Find where the given text appears and provide that cell's center as [X, Y] coordinate. 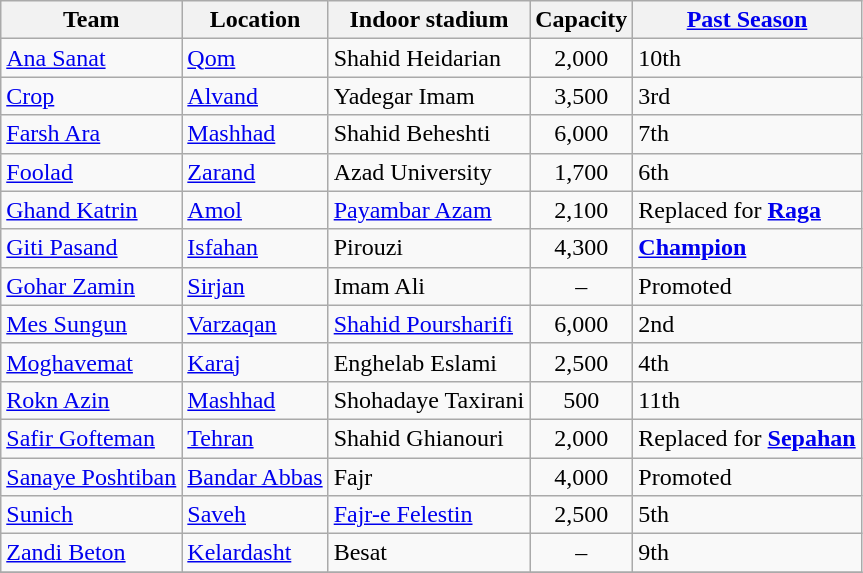
5th [747, 515]
500 [582, 400]
Fajr-e Felestin [429, 515]
Saveh [255, 515]
Pirouzi [429, 248]
Replaced for Raga [747, 210]
Shahid Poursharifi [429, 324]
Ana Sanat [92, 58]
Qom [255, 58]
2,100 [582, 210]
Team [92, 20]
Sanaye Poshtiban [92, 477]
1,700 [582, 172]
Farsh Ara [92, 134]
Shahid Ghianouri [429, 438]
Payambar Azam [429, 210]
Moghavemat [92, 362]
Amol [255, 210]
Champion [747, 248]
6th [747, 172]
Imam Ali [429, 286]
Tehran [255, 438]
Indoor stadium [429, 20]
Past Season [747, 20]
Gohar Zamin [92, 286]
Crop [92, 96]
Shahid Beheshti [429, 134]
3rd [747, 96]
7th [747, 134]
4,300 [582, 248]
Alvand [255, 96]
Mes Sungun [92, 324]
Karaj [255, 362]
2nd [747, 324]
Foolad [92, 172]
Safir Gofteman [92, 438]
Shahid Heidarian [429, 58]
Zarand [255, 172]
Shohadaye Taxirani [429, 400]
Zandi Beton [92, 553]
Kelardasht [255, 553]
Enghelab Eslami [429, 362]
Azad University [429, 172]
Sirjan [255, 286]
9th [747, 553]
Capacity [582, 20]
Replaced for Sepahan [747, 438]
Fajr [429, 477]
Isfahan [255, 248]
Yadegar Imam [429, 96]
Location [255, 20]
10th [747, 58]
Ghand Katrin [92, 210]
Sunich [92, 515]
Rokn Azin [92, 400]
Varzaqan [255, 324]
Bandar Abbas [255, 477]
Giti Pasand [92, 248]
3,500 [582, 96]
4th [747, 362]
Besat [429, 553]
11th [747, 400]
4,000 [582, 477]
